Pinpoint the cell where the given text exists, returning its (X, Y) midpoint coordinate. 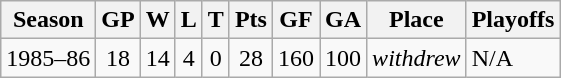
160 (296, 58)
withdrew (417, 58)
1985–86 (48, 58)
GP (118, 20)
L (188, 20)
GF (296, 20)
0 (216, 58)
100 (344, 58)
Pts (250, 20)
Place (417, 20)
Season (48, 20)
14 (158, 58)
18 (118, 58)
28 (250, 58)
GA (344, 20)
Playoffs (513, 20)
T (216, 20)
W (158, 20)
4 (188, 58)
N/A (513, 58)
